Extract the [X, Y] coordinate from the center of the cell holding the provided text.  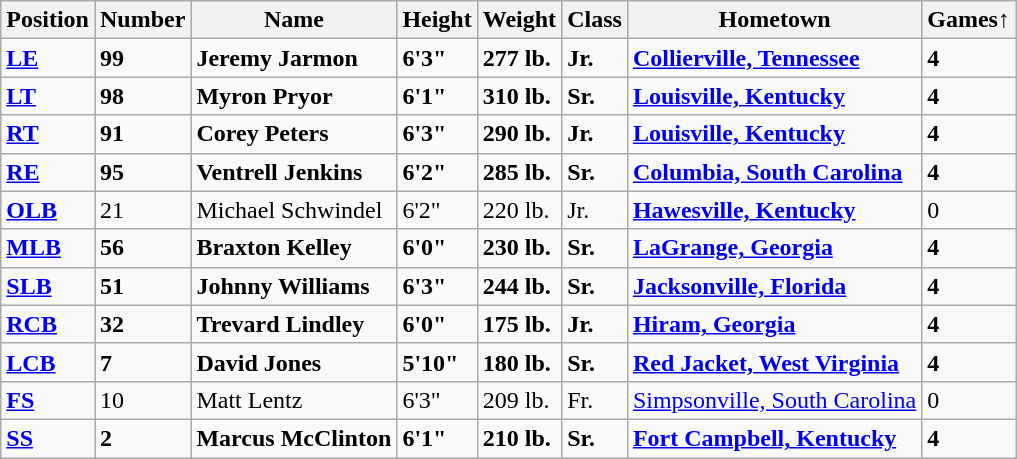
32 [142, 324]
MLB [48, 248]
175 lb. [519, 324]
Trevard Lindley [294, 324]
SLB [48, 286]
RCB [48, 324]
RT [48, 134]
Braxton Kelley [294, 248]
Ventrell Jenkins [294, 172]
Jeremy Jarmon [294, 58]
Corey Peters [294, 134]
56 [142, 248]
285 lb. [519, 172]
210 lb. [519, 438]
Class [595, 20]
Weight [519, 20]
Height [437, 20]
220 lb. [519, 210]
Position [48, 20]
SS [48, 438]
Games↑ [969, 20]
Columbia, South Carolina [774, 172]
2 [142, 438]
21 [142, 210]
Fort Campbell, Kentucky [774, 438]
277 lb. [519, 58]
Hawesville, Kentucky [774, 210]
Johnny Williams [294, 286]
5'10" [437, 362]
209 lb. [519, 400]
David Jones [294, 362]
RE [48, 172]
Number [142, 20]
Myron Pryor [294, 96]
98 [142, 96]
Matt Lentz [294, 400]
Michael Schwindel [294, 210]
244 lb. [519, 286]
Name [294, 20]
Jacksonville, Florida [774, 286]
OLB [48, 210]
FS [48, 400]
290 lb. [519, 134]
7 [142, 362]
51 [142, 286]
LT [48, 96]
180 lb. [519, 362]
10 [142, 400]
230 lb. [519, 248]
Fr. [595, 400]
LCB [48, 362]
LE [48, 58]
95 [142, 172]
LaGrange, Georgia [774, 248]
91 [142, 134]
Marcus McClinton [294, 438]
Simpsonville, South Carolina [774, 400]
99 [142, 58]
Hometown [774, 20]
Red Jacket, West Virginia [774, 362]
Collierville, Tennessee [774, 58]
Hiram, Georgia [774, 324]
310 lb. [519, 96]
